Find where the given text appears and provide that cell's center as [X, Y] coordinate. 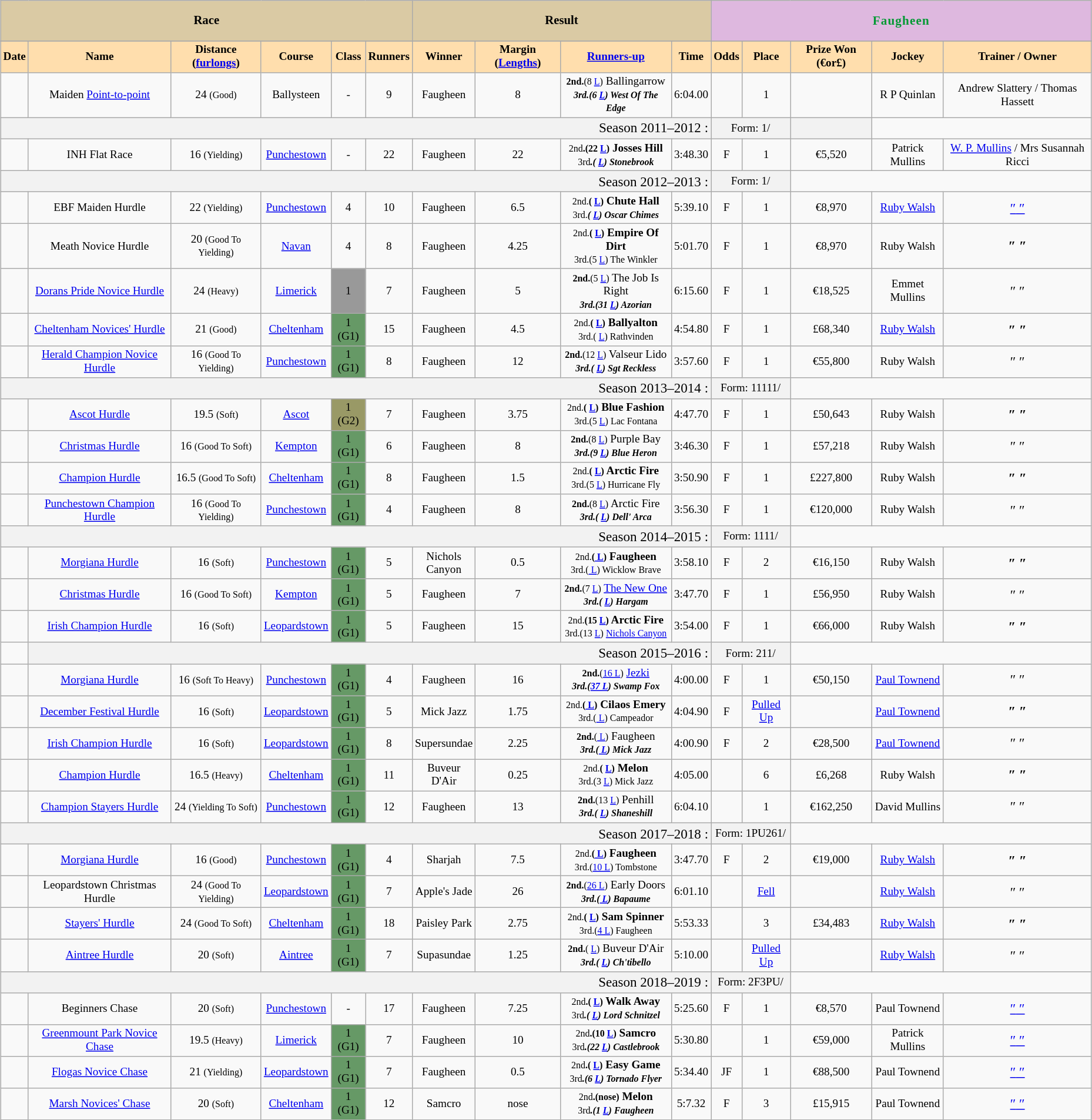
€19,000 [831, 860]
€59,000 [831, 1040]
4:47.70 [691, 414]
€50,150 [831, 679]
Navan [296, 246]
Apple's Jade [444, 891]
Dorans Pride Novice Hurdle [99, 291]
€66,000 [831, 626]
€16,150 [831, 563]
20 (Good To Yielding) [216, 246]
Name [99, 56]
16 [518, 679]
Ascot [296, 414]
Supersundae [444, 743]
0.25 [518, 775]
Date [15, 56]
2.75 [518, 924]
2nd.( L) Chute Hall3rd.( L) Oscar Chimes [616, 207]
Winner [444, 56]
16 (Yielding) [216, 155]
2nd.( L) Faugheen 3rd.( L) Mick Jazz [616, 743]
£15,915 [831, 1104]
Season 2018–2019 : [356, 982]
Jockey [908, 56]
9 [389, 95]
€120,000 [831, 510]
Prize Won (€or£) [831, 56]
3:46.30 [691, 446]
11 [389, 775]
€162,250 [831, 807]
Champion Stayers Hurdle [99, 807]
2nd.(7 L) The New One 3rd.( L) Hargam [616, 595]
Nichols Canyon [444, 563]
24 (Good To Soft) [216, 924]
5:01.70 [691, 246]
Cheltenham Novices' Hurdle [99, 330]
5:10.00 [691, 955]
Paisley Park [444, 924]
3.75 [518, 414]
Herald Champion Novice Hurdle [99, 361]
2nd.( L) Cilaos Emery 3rd.( L) Campeador [616, 712]
€8,570 [831, 1008]
Season 2011–2012 : [356, 128]
Form: 11111/ [751, 388]
Trainer / Owner [1017, 56]
Supasundae [444, 955]
Flogas Novice Chase [99, 1072]
1 (G2) [348, 414]
Maiden Point-to-point [99, 95]
2nd.( L) Buveur D'Air 3rd.( L) Ch'tibello [616, 955]
2nd.(13 L) Penhill 3rd.( L) Shaneshill [616, 807]
Season 2017–2018 : [356, 833]
2nd.( L) Melon 3rd.(3 L) Mick Jazz [616, 775]
4:00.00 [691, 679]
R P Quinlan [908, 95]
3:56.30 [691, 510]
Buveur D'Air [444, 775]
Stayers' Hurdle [99, 924]
3:57.60 [691, 361]
£34,483 [831, 924]
3:50.90 [691, 478]
Course [296, 56]
Season 2013–2014 : [356, 388]
4.5 [518, 330]
5:53.33 [691, 924]
2nd.(12 L) Valseur Lido 3rd.( L) Sgt Reckless [616, 361]
5:34.40 [691, 1072]
2nd.(5 L) The Job Is Right3rd.(31 L) Azorian [616, 291]
5:25.60 [691, 1008]
16 (Good) [216, 860]
2nd.( L) Walk Away3rd.( L) Lord Schnitzel [616, 1008]
Ascot Hurdle [99, 414]
€18,525 [831, 291]
W. P. Mullins / Mrs Susannah Ricci [1017, 155]
6:04.10 [691, 807]
2nd.( L) Easy Game3rd.(6 L) Tornado Flyer [616, 1072]
Place [766, 56]
nose [518, 1104]
6:04.00 [691, 95]
4:00.90 [691, 743]
EBF Maiden Hurdle [99, 207]
€55,800 [831, 361]
Race [207, 21]
Season 2014–2015 : [356, 536]
2nd.(15 L) Arctic Fire 3rd.(13 L) Nichols Canyon [616, 626]
3:48.30 [691, 155]
2nd.(26 L) Early Doors 3rd.( L) Bapaume [616, 891]
7.5 [518, 860]
17 [389, 1008]
6.5 [518, 207]
7.25 [518, 1008]
24 (Heavy) [216, 291]
Emmet Mullins [908, 291]
Form: 211/ [751, 653]
Meath Novice Hurdle [99, 246]
26 [518, 891]
19.5 (Heavy) [216, 1040]
2nd.( L) Sam Spinner 3rd.(4 L) Faugheen [616, 924]
24 (Yielding To Soft) [216, 807]
2nd.( L) Faugheen 3rd.(10 L) Tombstone [616, 860]
2nd.( L) Empire Of Dirt 3rd.(5 L) The Winkler [616, 246]
£57,218 [831, 446]
2nd.( L) Faugheen 3rd.( L) Wicklow Brave [616, 563]
€5,520 [831, 155]
3:54.00 [691, 626]
1.75 [518, 712]
Season 2012–2013 : [356, 181]
Season 2015–2016 : [369, 653]
£227,800 [831, 478]
2nd.(22 L) Josses Hill3rd.( L) Stonebrook [616, 155]
£56,950 [831, 595]
Runners-up [616, 56]
Form: 1PU261/ [751, 833]
2nd.( L) Ballyalton 3rd.( L) Rathvinden [616, 330]
JF [726, 1072]
£6,268 [831, 775]
£50,643 [831, 414]
2nd.( L) Arctic Fire 3rd.(5 L) Hurricane Fly [616, 478]
4:54.80 [691, 330]
5:30.80 [691, 1040]
2nd.(10 L) Samcro3rd.(22 L) Castlebrook [616, 1040]
Runners [389, 56]
Odds [726, 56]
2nd.(8 L) Arctic Fire 3rd.( L) Dell' Arca [616, 510]
2nd.(16 L) Jezki 3rd.(37 L) Swamp Fox [616, 679]
24 (Good To Yielding) [216, 891]
21 (Good) [216, 330]
22 (Yielding) [216, 207]
Leopardstown Christmas Hurdle [99, 891]
1.5 [518, 478]
3:58.10 [691, 563]
18 [389, 924]
Class [348, 56]
Margin (Lengths) [518, 56]
Result [562, 21]
Marsh Novices' Chase [99, 1104]
Aintree [296, 955]
16 (Soft To Heavy) [216, 679]
Beginners Chase [99, 1008]
INH Flat Race [99, 155]
2.25 [518, 743]
Sharjah [444, 860]
2nd.(nose) Melon3rd.(1 L) Faugheen [616, 1104]
£68,340 [831, 330]
Aintree Hurdle [99, 955]
4:05.00 [691, 775]
5:7.32 [691, 1104]
6:15.60 [691, 291]
Punchestown Champion Hurdle [99, 510]
€28,500 [831, 743]
2nd.( L) Blue Fashion 3rd.(5 L) Lac Fontana [616, 414]
24 (Good) [216, 95]
1.25 [518, 955]
Samcro [444, 1104]
Form: 1111/ [751, 536]
€88,500 [831, 1072]
19.5 (Soft) [216, 414]
Greenmount Park Novice Chase [99, 1040]
Mick Jazz [444, 712]
David Mullins [908, 807]
Ballysteen [296, 95]
Form: 2F3PU/ [751, 982]
13 [518, 807]
2nd.(8 L) Purple Bay 3rd.(9 L) Blue Heron [616, 446]
Distance (furlongs) [216, 56]
Fell [766, 891]
16.5 (Heavy) [216, 775]
16.5 (Good To Soft) [216, 478]
4.25 [518, 246]
21 (Yielding) [216, 1072]
6:01.10 [691, 891]
4:04.90 [691, 712]
December Festival Hurdle [99, 712]
5:39.10 [691, 207]
Andrew Slattery / Thomas Hassett [1017, 95]
Time [691, 56]
2nd.(8 L) Ballingarrow3rd.(6 L) West Of The Edge [616, 95]
